Return [X, Y] of the center of cell containing provided text 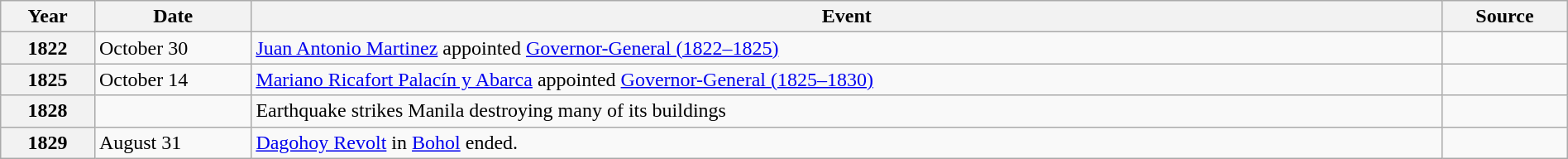
Source [1505, 17]
Earthquake strikes Manila destroying many of its buildings [847, 111]
Date [172, 17]
October 30 [172, 48]
1825 [48, 79]
Year [48, 17]
1828 [48, 111]
Mariano Ricafort Palacín y Abarca appointed Governor-General (1825–1830) [847, 79]
Dagohoy Revolt in Bohol ended. [847, 142]
Juan Antonio Martinez appointed Governor-General (1822–1825) [847, 48]
October 14 [172, 79]
1822 [48, 48]
Event [847, 17]
1829 [48, 142]
August 31 [172, 142]
